Detect which cell encompasses the target text, then output its (x, y) center coordinate. 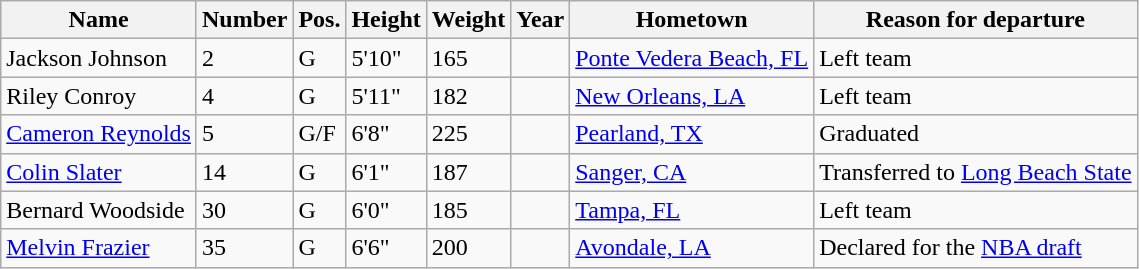
14 (244, 172)
Reason for departure (976, 20)
5'11" (386, 96)
187 (468, 172)
4 (244, 96)
New Orleans, LA (692, 96)
Melvin Frazier (99, 248)
6'0" (386, 210)
Cameron Reynolds (99, 134)
Avondale, LA (692, 248)
Year (540, 20)
185 (468, 210)
Tampa, FL (692, 210)
182 (468, 96)
6'6" (386, 248)
225 (468, 134)
Transferred to Long Beach State (976, 172)
Pearland, TX (692, 134)
30 (244, 210)
Pos. (320, 20)
Name (99, 20)
Declared for the NBA draft (976, 248)
G/F (320, 134)
Graduated (976, 134)
6'8" (386, 134)
Riley Conroy (99, 96)
Bernard Woodside (99, 210)
Number (244, 20)
35 (244, 248)
6'1" (386, 172)
165 (468, 58)
5'10" (386, 58)
Colin Slater (99, 172)
Height (386, 20)
Weight (468, 20)
2 (244, 58)
200 (468, 248)
5 (244, 134)
Jackson Johnson (99, 58)
Hometown (692, 20)
Ponte Vedera Beach, FL (692, 58)
Sanger, CA (692, 172)
